Detect which cell encompasses the target text, then output its (X, Y) center coordinate. 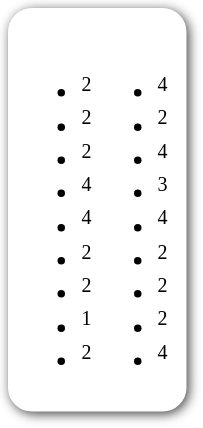
424342224 (132, 210)
222442212 (56, 210)
